Identify which cell holds the provided text, then report its (x, y) central coordinate. 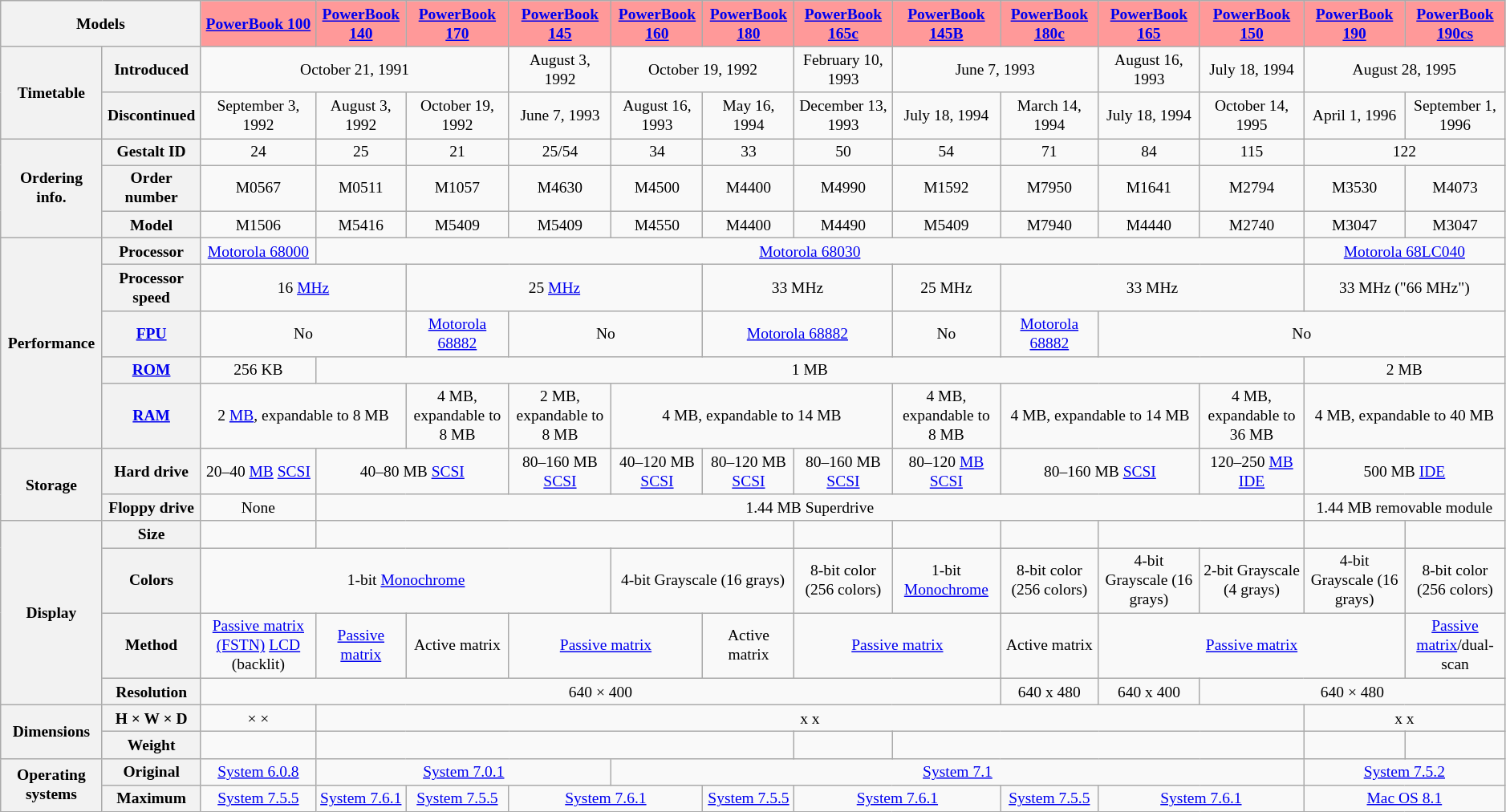
Method (151, 645)
M7940 (1049, 225)
M4500 (657, 188)
PowerBook 150 (1252, 24)
None (258, 507)
M1506 (258, 225)
ROM (151, 369)
640 × 480 (1353, 692)
October 14, 1995 (1252, 116)
System 7.5.2 (1404, 772)
1 MB (810, 369)
February 10, 1993 (843, 69)
Original (151, 772)
PowerBook 165 (1149, 24)
H × W × D (151, 719)
Dimensions (51, 732)
640 x 480 (1049, 692)
Motorola 68LC040 (1404, 250)
System 7.1 (958, 772)
500 MB IDE (1404, 472)
1.44 MB Superdrive (810, 507)
21 (457, 152)
M3530 (1354, 188)
Operating systems (51, 785)
33 (749, 152)
Processor (151, 250)
FPU (151, 334)
40–80 MB SCSI (412, 472)
Passive matrix (FSTN) LCD (backlit) (258, 645)
October 21, 1991 (355, 69)
Motorola 68000 (258, 250)
Motorola 68030 (810, 250)
50 (843, 152)
84 (1149, 152)
April 1, 1996 (1354, 116)
M4990 (843, 188)
M4490 (843, 225)
Gestalt ID (151, 152)
PowerBook 165c (843, 24)
August 28, 1995 (1404, 69)
M2794 (1252, 188)
120–250 MB IDE (1252, 472)
M5416 (361, 225)
M4073 (1455, 188)
Weight (151, 745)
640 × 400 (600, 692)
71 (1049, 152)
PowerBook 100 (258, 24)
20–40 MB SCSI (258, 472)
1.44 MB removable module (1404, 507)
Floppy drive (151, 507)
× × (258, 719)
M1641 (1149, 188)
Timetable (51, 93)
115 (1252, 152)
34 (657, 152)
System 7.0.1 (464, 772)
M2740 (1252, 225)
RAM (151, 416)
40–120 MB SCSI (657, 472)
25/54 (560, 152)
640 x 400 (1149, 692)
September 1, 1996 (1455, 116)
December 13, 1993 (843, 116)
Mac OS 8.1 (1404, 798)
Models (101, 24)
M4630 (560, 188)
25 (361, 152)
Processor speed (151, 287)
System 6.0.8 (258, 772)
122 (1404, 152)
Introduced (151, 69)
M4440 (1149, 225)
M1057 (457, 188)
4 MB, expandable to 36 MB (1252, 416)
Passive matrix/dual-scan (1455, 645)
2 MB (1404, 369)
2-bit Grayscale (4 grays) (1252, 581)
24 (258, 152)
Model (151, 225)
Discontinued (151, 116)
Performance (51, 343)
PowerBook 145B (947, 24)
4 MB, expandable to 40 MB (1404, 416)
PowerBook 190cs (1455, 24)
M7950 (1049, 188)
33 MHz ("66 MHz") (1404, 287)
PowerBook 180c (1049, 24)
Maximum (151, 798)
May 16, 1994 (749, 116)
Hard drive (151, 472)
M1592 (947, 188)
Ordering info. (51, 189)
PowerBook 160 (657, 24)
Order number (151, 188)
16 MHz (303, 287)
PowerBook 140 (361, 24)
Size (151, 534)
M0567 (258, 188)
September 3, 1992 (258, 116)
M4550 (657, 225)
Resolution (151, 692)
March 14, 1994 (1049, 116)
PowerBook 180 (749, 24)
PowerBook 190 (1354, 24)
PowerBook 145 (560, 24)
PowerBook 170 (457, 24)
Colors (151, 581)
Storage (51, 485)
256 KB (258, 369)
Display (51, 613)
54 (947, 152)
M0511 (361, 188)
